Pinpoint the cell where the given text exists, returning its [X, Y] midpoint coordinate. 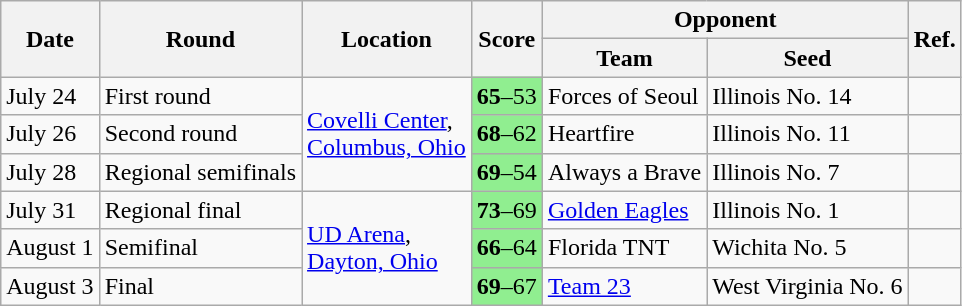
66–64 [506, 248]
Regional semifinals [200, 172]
68–62 [506, 134]
UD Arena,Dayton, Ohio [387, 248]
Date [50, 39]
69–67 [506, 286]
Florida TNT [624, 248]
Round [200, 39]
Regional final [200, 210]
Always a Brave [624, 172]
Heartfire [624, 134]
Final [200, 286]
Illinois No. 1 [808, 210]
Ref. [934, 39]
Score [506, 39]
Semifinal [200, 248]
Seed [808, 58]
Location [387, 39]
Forces of Seoul [624, 96]
Illinois No. 11 [808, 134]
Team [624, 58]
July 26 [50, 134]
July 28 [50, 172]
August 1 [50, 248]
73–69 [506, 210]
Illinois No. 14 [808, 96]
August 3 [50, 286]
Covelli Center,Columbus, Ohio [387, 134]
65–53 [506, 96]
Wichita No. 5 [808, 248]
Second round [200, 134]
July 24 [50, 96]
Golden Eagles [624, 210]
West Virginia No. 6 [808, 286]
Opponent [725, 20]
First round [200, 96]
Illinois No. 7 [808, 172]
July 31 [50, 210]
69–54 [506, 172]
Team 23 [624, 286]
